Capture the cell that displays the provided text and extract its (X, Y) central coordinate. 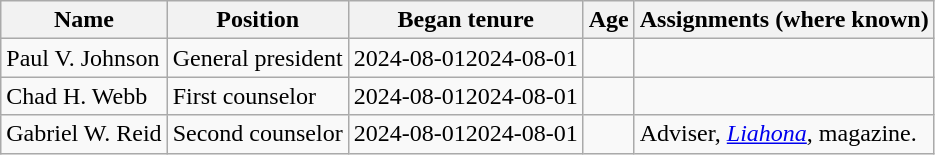
Assignments (where known) (784, 20)
First counselor (258, 96)
Adviser, Liahona, magazine. (784, 134)
Began tenure (466, 20)
Name (84, 20)
Age (608, 20)
Paul V. Johnson (84, 58)
Position (258, 20)
General president (258, 58)
Second counselor (258, 134)
Chad H. Webb (84, 96)
Gabriel W. Reid (84, 134)
